Determine the [x, y] coordinate at the center of the cell enclosing the given text.  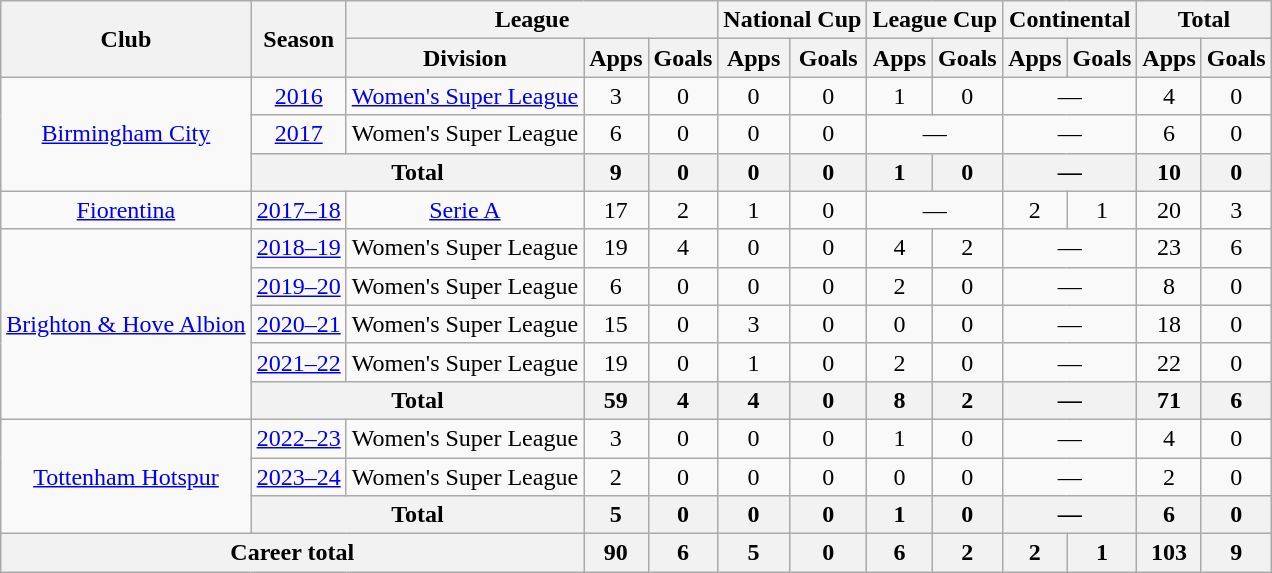
15 [616, 324]
23 [1169, 248]
103 [1169, 553]
Fiorentina [126, 210]
Serie A [464, 210]
Division [464, 58]
2018–19 [298, 248]
22 [1169, 362]
Brighton & Hove Albion [126, 324]
20 [1169, 210]
2019–20 [298, 286]
Season [298, 39]
Continental [1070, 20]
18 [1169, 324]
90 [616, 553]
Birmingham City [126, 134]
League Cup [935, 20]
Career total [292, 553]
71 [1169, 400]
2023–24 [298, 477]
2022–23 [298, 438]
59 [616, 400]
Tottenham Hotspur [126, 476]
17 [616, 210]
2017 [298, 134]
2020–21 [298, 324]
2016 [298, 96]
2021–22 [298, 362]
National Cup [792, 20]
2017–18 [298, 210]
10 [1169, 172]
Club [126, 39]
League [532, 20]
